Extract the (X, Y) coordinate from the center of the cell holding the provided text.  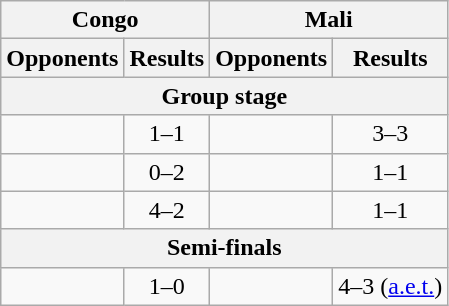
4–3 (a.e.t.) (390, 286)
Mali (329, 20)
Congo (106, 20)
Group stage (224, 96)
0–2 (167, 172)
1–0 (167, 286)
4–2 (167, 210)
Semi-finals (224, 248)
3–3 (390, 134)
